Identify which cell holds the provided text, then report its [x, y] central coordinate. 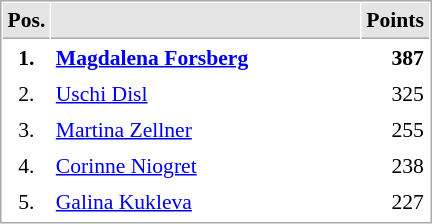
Pos. [26, 21]
Points [396, 21]
227 [396, 201]
1. [26, 57]
238 [396, 165]
3. [26, 129]
387 [396, 57]
4. [26, 165]
Galina Kukleva [206, 201]
5. [26, 201]
Corinne Niogret [206, 165]
255 [396, 129]
Magdalena Forsberg [206, 57]
Martina Zellner [206, 129]
Uschi Disl [206, 93]
325 [396, 93]
2. [26, 93]
